Return [x, y] of the center of cell containing provided text 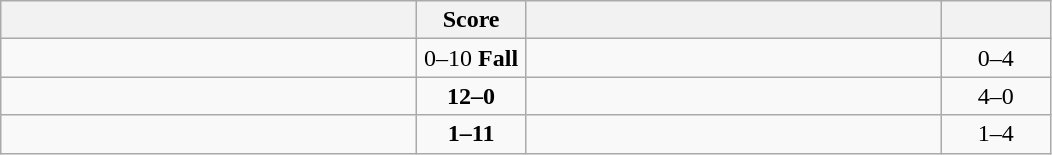
0–4 [996, 58]
1–4 [996, 134]
1–11 [472, 134]
Score [472, 20]
0–10 Fall [472, 58]
12–0 [472, 96]
4–0 [996, 96]
